Identify which cell holds the provided text, then report its (X, Y) central coordinate. 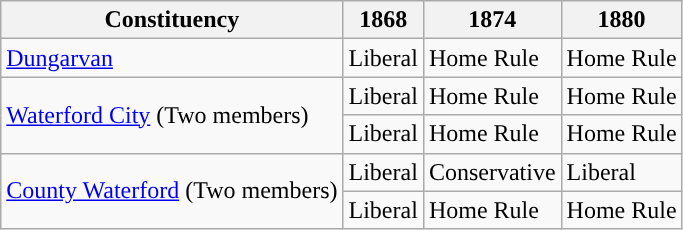
Conservative (492, 172)
County Waterford (Two members) (172, 191)
Waterford City (Two members) (172, 115)
Constituency (172, 20)
Dungarvan (172, 58)
1880 (622, 20)
1874 (492, 20)
1868 (383, 20)
